Identify which cell holds the provided text, then report its (X, Y) central coordinate. 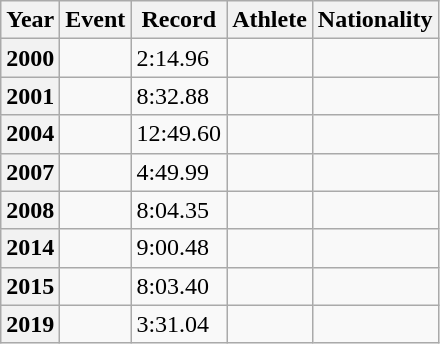
4:49.99 (179, 172)
2015 (30, 286)
Year (30, 20)
Athlete (270, 20)
Event (96, 20)
2000 (30, 58)
Record (179, 20)
3:31.04 (179, 324)
2019 (30, 324)
Nationality (375, 20)
8:04.35 (179, 210)
12:49.60 (179, 134)
2007 (30, 172)
9:00.48 (179, 248)
2004 (30, 134)
8:32.88 (179, 96)
8:03.40 (179, 286)
2:14.96 (179, 58)
2014 (30, 248)
2008 (30, 210)
2001 (30, 96)
